Return the (x, y) coordinate for the center point of the cell that contains the specified text.  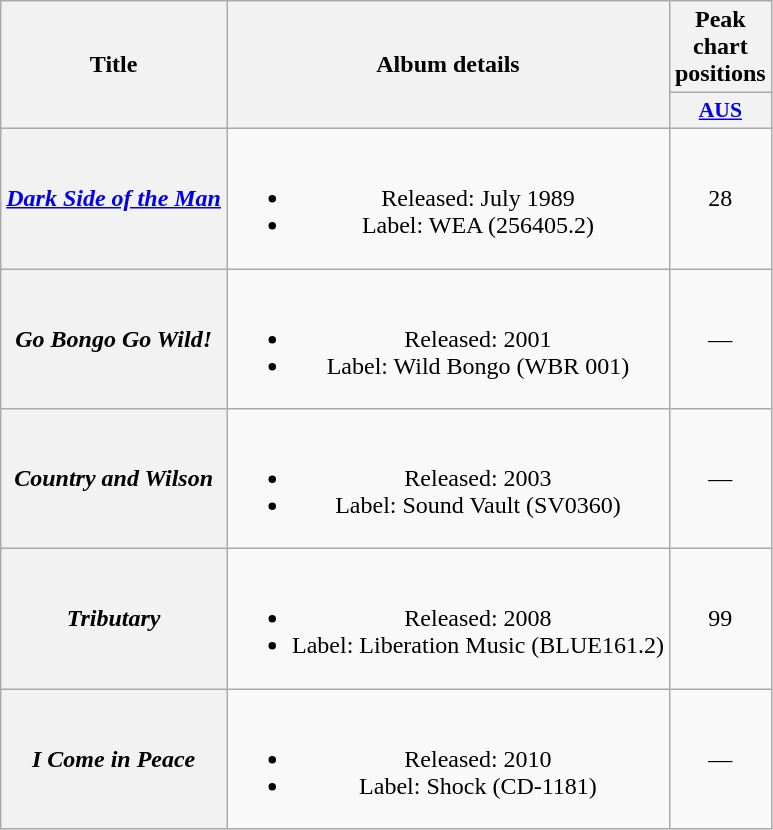
Title (114, 65)
Peak chart positions (720, 47)
Released: 2003Label: Sound Vault (SV0360) (448, 479)
Dark Side of the Man (114, 198)
AUS (720, 111)
Released: 2008Label: Liberation Music (BLUE161.2) (448, 619)
Released: 2001Label: Wild Bongo (WBR 001) (448, 338)
Album details (448, 65)
Go Bongo Go Wild! (114, 338)
I Come in Peace (114, 759)
99 (720, 619)
Country and Wilson (114, 479)
Released: July 1989Label: WEA (256405.2) (448, 198)
Tributary (114, 619)
28 (720, 198)
Released: 2010Label: Shock (CD-1181) (448, 759)
